Capture the cell that displays the provided text and extract its [X, Y] central coordinate. 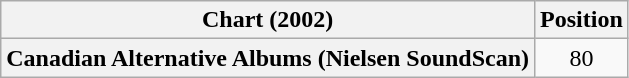
Position [582, 20]
Chart (2002) [268, 20]
80 [582, 58]
Canadian Alternative Albums (Nielsen SoundScan) [268, 58]
